Detect which cell encompasses the target text, then output its (X, Y) center coordinate. 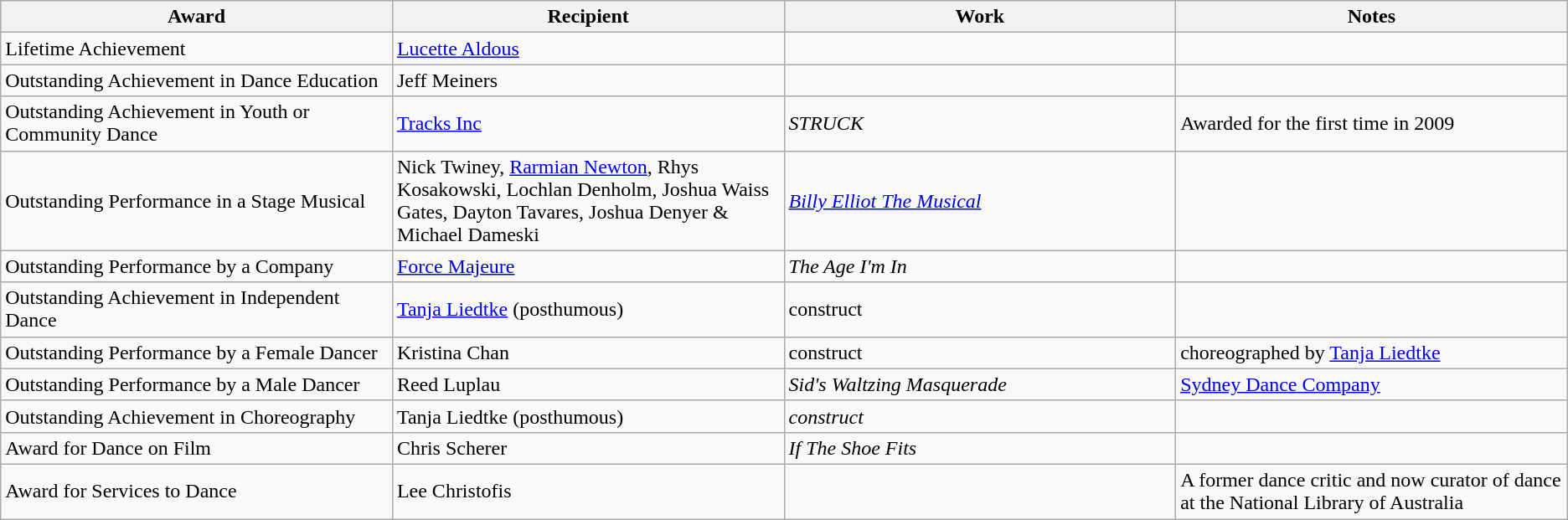
Award (197, 17)
Kristina Chan (588, 353)
Recipient (588, 17)
Sid's Waltzing Masquerade (980, 384)
Outstanding Achievement in Youth or Community Dance (197, 124)
Outstanding Performance by a Company (197, 266)
choreographed by Tanja Liedtke (1372, 353)
Notes (1372, 17)
Lee Christofis (588, 491)
Sydney Dance Company (1372, 384)
Award for Services to Dance (197, 491)
Outstanding Achievement in Choreography (197, 416)
Outstanding Performance by a Male Dancer (197, 384)
Force Majeure (588, 266)
Work (980, 17)
If The Shoe Fits (980, 448)
Awarded for the first time in 2009 (1372, 124)
Outstanding Achievement in Independent Dance (197, 310)
Outstanding Achievement in Dance Education (197, 80)
Tracks Inc (588, 124)
Reed Luplau (588, 384)
Outstanding Performance in a Stage Musical (197, 201)
Outstanding Performance by a Female Dancer (197, 353)
Lifetime Achievement (197, 49)
Jeff Meiners (588, 80)
Lucette Aldous (588, 49)
The Age I'm In (980, 266)
Chris Scherer (588, 448)
STRUCK (980, 124)
A former dance critic and now curator of dance at the National Library of Australia (1372, 491)
Award for Dance on Film (197, 448)
Nick Twiney, Rarmian Newton, Rhys Kosakowski, Lochlan Denholm, Joshua Waiss Gates, Dayton Tavares, Joshua Denyer & Michael Dameski (588, 201)
Billy Elliot The Musical (980, 201)
